Extract the [x, y] coordinate from the center of the cell holding the provided text.  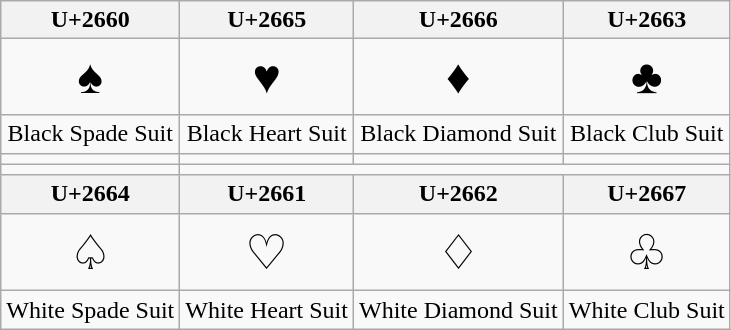
White Spade Suit [90, 310]
♡ [267, 252]
♧ [646, 252]
♢ [458, 252]
Black Club Suit [646, 134]
U+2667 [646, 194]
White Heart Suit [267, 310]
Black Diamond Suit [458, 134]
U+2665 [267, 20]
White Diamond Suit [458, 310]
♤ [90, 252]
♠ [90, 77]
U+2664 [90, 194]
♣ [646, 77]
U+2660 [90, 20]
♦ [458, 77]
U+2661 [267, 194]
U+2666 [458, 20]
U+2662 [458, 194]
♥ [267, 77]
Black Spade Suit [90, 134]
Black Heart Suit [267, 134]
U+2663 [646, 20]
White Club Suit [646, 310]
